Search for the cell housing the specified text and yield its [X, Y] center coordinate. 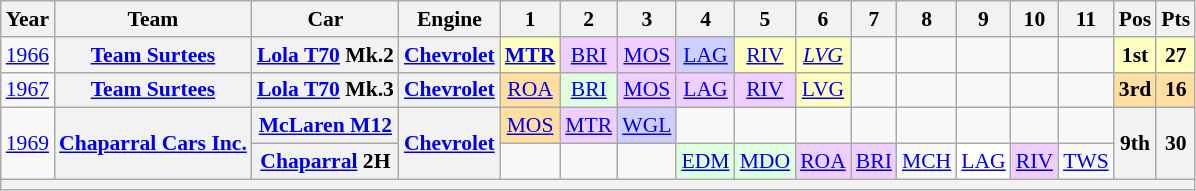
Lola T70 Mk.3 [326, 90]
9th [1136, 144]
Year [28, 19]
30 [1176, 144]
16 [1176, 90]
11 [1086, 19]
Pos [1136, 19]
6 [823, 19]
WGL [646, 126]
2 [588, 19]
Car [326, 19]
1969 [28, 144]
Chaparral Cars Inc. [153, 144]
Lola T70 Mk.2 [326, 55]
1 [530, 19]
Pts [1176, 19]
Team [153, 19]
MCH [926, 162]
TWS [1086, 162]
3 [646, 19]
3rd [1136, 90]
Engine [450, 19]
Chaparral 2H [326, 162]
10 [1034, 19]
MDO [766, 162]
McLaren M12 [326, 126]
9 [983, 19]
27 [1176, 55]
1967 [28, 90]
8 [926, 19]
EDM [705, 162]
5 [766, 19]
1966 [28, 55]
7 [874, 19]
4 [705, 19]
1st [1136, 55]
